Pinpoint the cell where the given text exists, returning its (X, Y) midpoint coordinate. 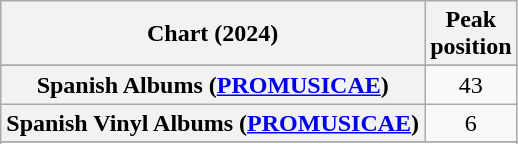
Spanish Albums (PROMUSICAE) (213, 85)
Spanish Vinyl Albums (PROMUSICAE) (213, 123)
43 (471, 85)
Peakposition (471, 34)
6 (471, 123)
Chart (2024) (213, 34)
